Return the (X, Y) coordinate for the center point of the cell that contains the specified text.  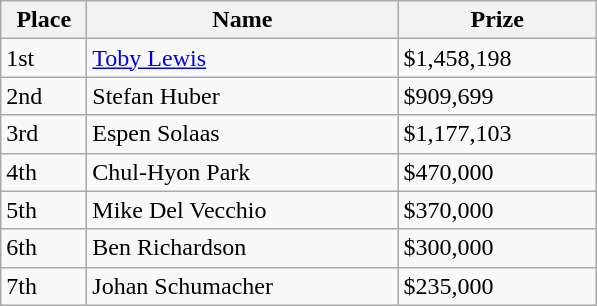
$1,177,103 (498, 134)
5th (44, 210)
Mike Del Vecchio (242, 210)
$470,000 (498, 172)
Stefan Huber (242, 96)
2nd (44, 96)
Toby Lewis (242, 58)
4th (44, 172)
6th (44, 248)
Place (44, 20)
Ben Richardson (242, 248)
Name (242, 20)
1st (44, 58)
$370,000 (498, 210)
3rd (44, 134)
$300,000 (498, 248)
7th (44, 286)
Espen Solaas (242, 134)
$909,699 (498, 96)
Chul-Hyon Park (242, 172)
Johan Schumacher (242, 286)
Prize (498, 20)
$1,458,198 (498, 58)
$235,000 (498, 286)
